Locate the cell with the specified text and output its [x, y] center coordinate. 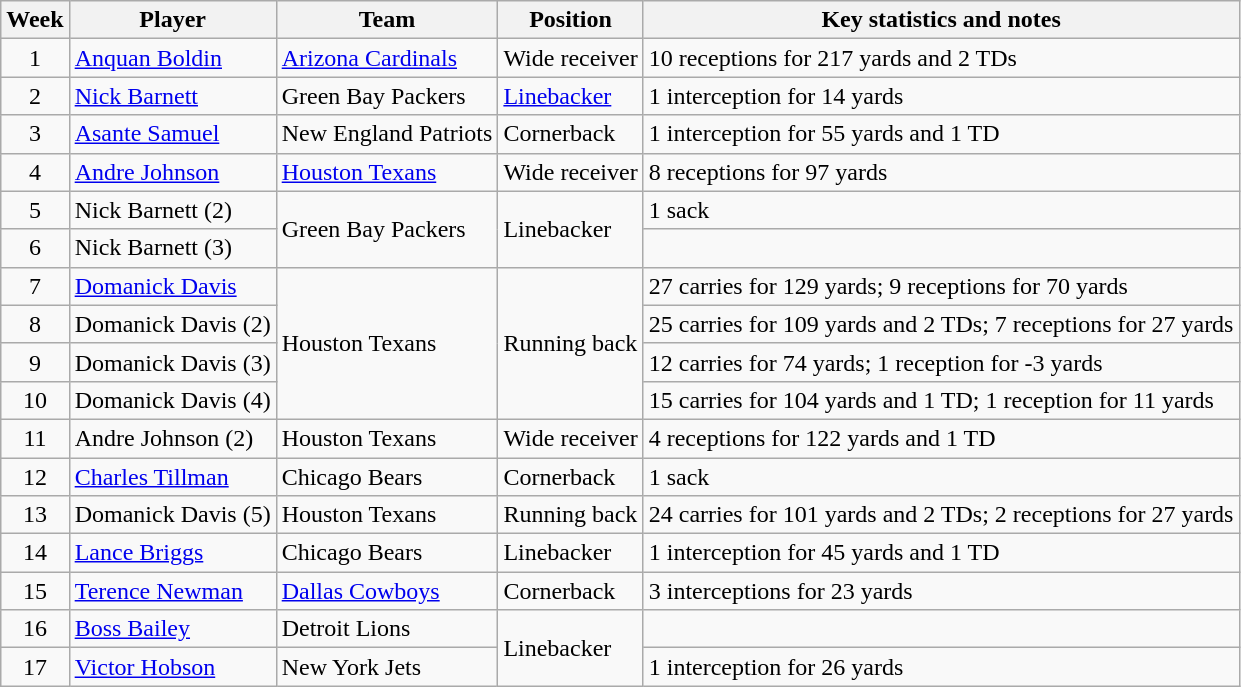
Nick Barnett [172, 96]
24 carries for 101 yards and 2 TDs; 2 receptions for 27 yards [941, 515]
25 carries for 109 yards and 2 TDs; 7 receptions for 27 yards [941, 324]
4 receptions for 122 yards and 1 TD [941, 438]
16 [35, 629]
8 receptions for 97 yards [941, 172]
1 [35, 58]
Arizona Cardinals [387, 58]
6 [35, 248]
Victor Hobson [172, 667]
Terence Newman [172, 591]
4 [35, 172]
Lance Briggs [172, 553]
8 [35, 324]
3 [35, 134]
Domanick Davis (3) [172, 362]
1 interception for 26 yards [941, 667]
Boss Bailey [172, 629]
Domanick Davis (2) [172, 324]
Domanick Davis [172, 286]
10 receptions for 217 yards and 2 TDs [941, 58]
Charles Tillman [172, 477]
2 [35, 96]
13 [35, 515]
1 interception for 45 yards and 1 TD [941, 553]
Player [172, 20]
10 [35, 400]
New England Patriots [387, 134]
17 [35, 667]
15 [35, 591]
Anquan Boldin [172, 58]
Andre Johnson (2) [172, 438]
Domanick Davis (5) [172, 515]
27 carries for 129 yards; 9 receptions for 70 yards [941, 286]
Dallas Cowboys [387, 591]
New York Jets [387, 667]
1 interception for 55 yards and 1 TD [941, 134]
Nick Barnett (3) [172, 248]
12 [35, 477]
Team [387, 20]
Nick Barnett (2) [172, 210]
5 [35, 210]
12 carries for 74 yards; 1 reception for -3 yards [941, 362]
Andre Johnson [172, 172]
3 interceptions for 23 yards [941, 591]
Detroit Lions [387, 629]
Asante Samuel [172, 134]
Position [570, 20]
14 [35, 553]
7 [35, 286]
9 [35, 362]
11 [35, 438]
1 interception for 14 yards [941, 96]
Domanick Davis (4) [172, 400]
Week [35, 20]
Key statistics and notes [941, 20]
15 carries for 104 yards and 1 TD; 1 reception for 11 yards [941, 400]
